Pinpoint the cell where the given text exists, returning its (X, Y) midpoint coordinate. 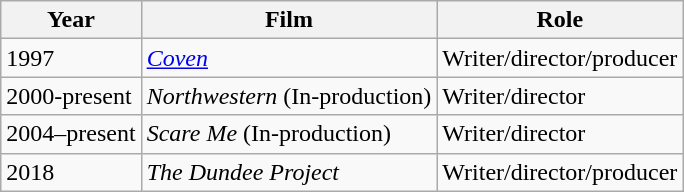
Year (71, 20)
2000-present (71, 96)
The Dundee Project (289, 172)
2018 (71, 172)
Northwestern (In-production) (289, 96)
Film (289, 20)
1997 (71, 58)
Coven (289, 58)
Role (560, 20)
2004–present (71, 134)
Scare Me (In-production) (289, 134)
